Detect which cell encompasses the target text, then output its [x, y] center coordinate. 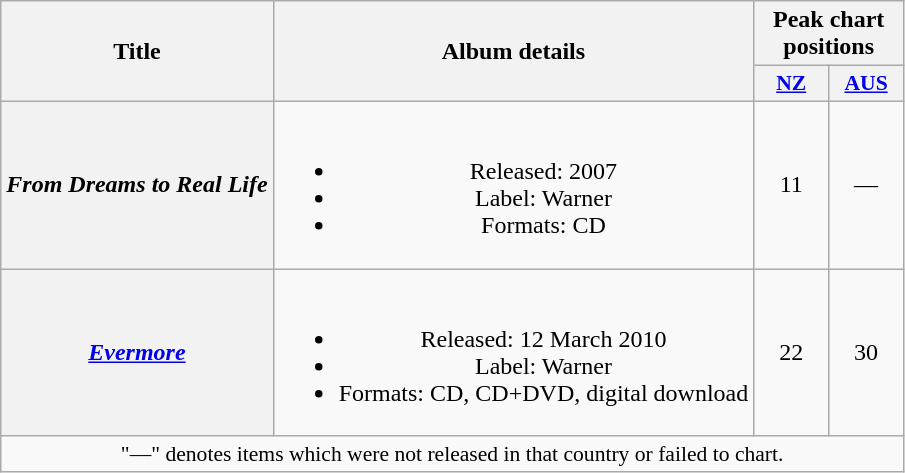
"—" denotes items which were not released in that country or failed to chart. [452, 454]
From Dreams to Real Life [137, 184]
NZ [792, 84]
Released: 12 March 2010 Label: WarnerFormats: CD, CD+DVD, digital download [514, 352]
Released: 2007 Label: WarnerFormats: CD [514, 184]
22 [792, 352]
AUS [866, 84]
Peak chart positions [829, 34]
11 [792, 184]
Title [137, 52]
Evermore [137, 352]
— [866, 184]
Album details [514, 52]
30 [866, 352]
